Detect which cell encompasses the target text, then output its (x, y) center coordinate. 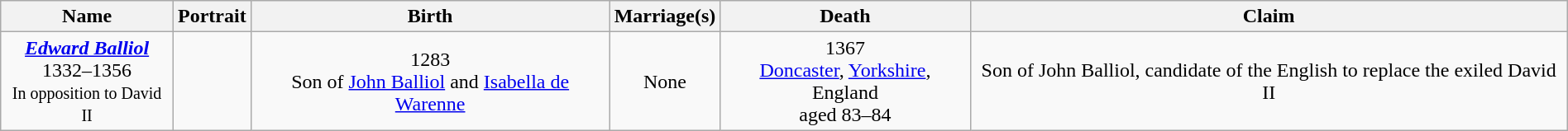
Claim (1269, 16)
1367Doncaster, Yorkshire, Englandaged 83–84 (845, 81)
Son of John Balliol, candidate of the English to replace the exiled David II (1269, 81)
Marriage(s) (665, 16)
Birth (430, 16)
None (665, 81)
Portrait (212, 16)
Death (845, 16)
1283 Son of John Balliol and Isabella de Warenne (430, 81)
Name (88, 16)
Edward Balliol1332–1356In opposition to David II (88, 81)
